Provide the (x, y) coordinate of the cell's center where the given text is located.  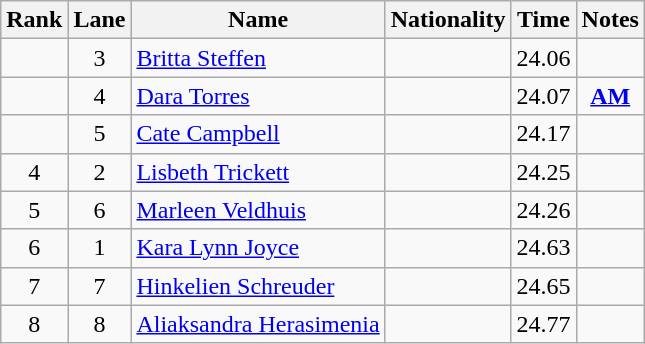
24.26 (544, 210)
24.77 (544, 324)
2 (100, 172)
24.25 (544, 172)
Dara Torres (258, 96)
1 (100, 248)
Marleen Veldhuis (258, 210)
3 (100, 58)
Hinkelien Schreuder (258, 286)
Name (258, 20)
24.17 (544, 134)
Kara Lynn Joyce (258, 248)
24.07 (544, 96)
Notes (610, 20)
24.06 (544, 58)
AM (610, 96)
Time (544, 20)
Rank (34, 20)
Aliaksandra Herasimenia (258, 324)
Lisbeth Trickett (258, 172)
Britta Steffen (258, 58)
24.63 (544, 248)
Cate Campbell (258, 134)
24.65 (544, 286)
Lane (100, 20)
Nationality (448, 20)
